From the cell containing the given text, extract its center point as (X, Y) coordinate. 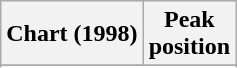
Chart (1998) (72, 34)
Peakposition (189, 34)
